Output the [X, Y] coordinate of the center of the cell containing the given text.  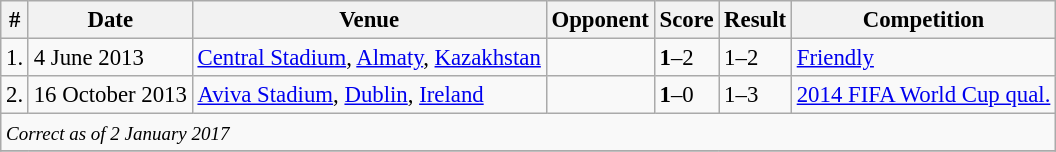
Aviva Stadium, Dublin, Ireland [369, 95]
# [15, 20]
2014 FIFA World Cup qual. [923, 95]
Result [756, 20]
1. [15, 58]
16 October 2013 [110, 95]
Competition [923, 20]
1–3 [756, 95]
Central Stadium, Almaty, Kazakhstan [369, 58]
Opponent [600, 20]
4 June 2013 [110, 58]
Correct as of 2 January 2017 [528, 133]
2. [15, 95]
Date [110, 20]
1–0 [686, 95]
Friendly [923, 58]
Score [686, 20]
Venue [369, 20]
